Return the (x, y) coordinate for the center point of the cell that contains the specified text.  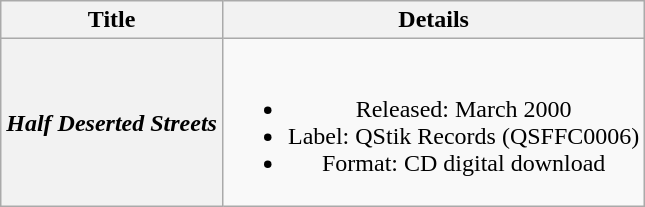
Details (433, 20)
Released: March 2000Label: QStik Records (QSFFC0006)Format: CD digital download (433, 122)
Title (112, 20)
Half Deserted Streets (112, 122)
